Extract the (x, y) coordinate from the center of the cell holding the provided text.  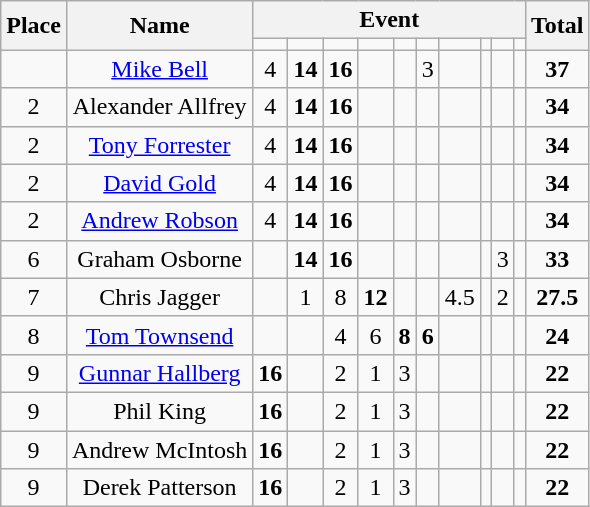
27.5 (557, 297)
Total (557, 26)
Chris Jagger (159, 297)
Tom Townsend (159, 335)
37 (557, 69)
Alexander Allfrey (159, 107)
Gunnar Hallberg (159, 373)
Andrew McIntosh (159, 449)
Phil King (159, 411)
Mike Bell (159, 69)
Derek Patterson (159, 488)
33 (557, 259)
David Gold (159, 183)
Event (390, 20)
Andrew Robson (159, 221)
Name (159, 26)
24 (557, 335)
Tony Forrester (159, 145)
Place (34, 26)
7 (34, 297)
4.5 (460, 297)
12 (376, 297)
Graham Osborne (159, 259)
